Extract the [x, y] coordinate from the center of the cell holding the provided text.  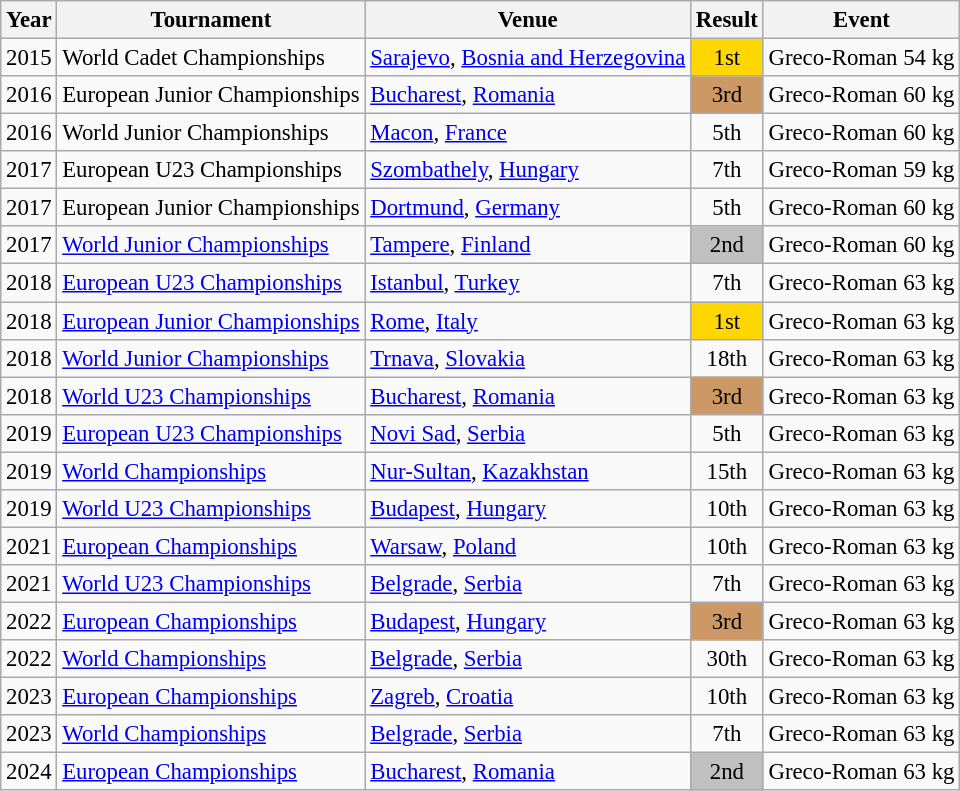
Dortmund, Germany [528, 208]
Istanbul, Turkey [528, 283]
2015 [29, 58]
Tournament [211, 20]
Rome, Italy [528, 321]
Trnava, Slovakia [528, 358]
Szombathely, Hungary [528, 170]
Greco-Roman 59 kg [862, 170]
Event [862, 20]
Novi Sad, Serbia [528, 433]
Nur-Sultan, Kazakhstan [528, 471]
Warsaw, Poland [528, 546]
World Cadet Championships [211, 58]
15th [728, 471]
Macon, France [528, 133]
Result [728, 20]
Zagreb, Croatia [528, 697]
Tampere, Finland [528, 245]
2024 [29, 772]
Sarajevo, Bosnia and Herzegovina [528, 58]
Venue [528, 20]
30th [728, 659]
18th [728, 358]
Greco-Roman 54 kg [862, 58]
Year [29, 20]
